Detect which cell encompasses the target text, then output its (x, y) center coordinate. 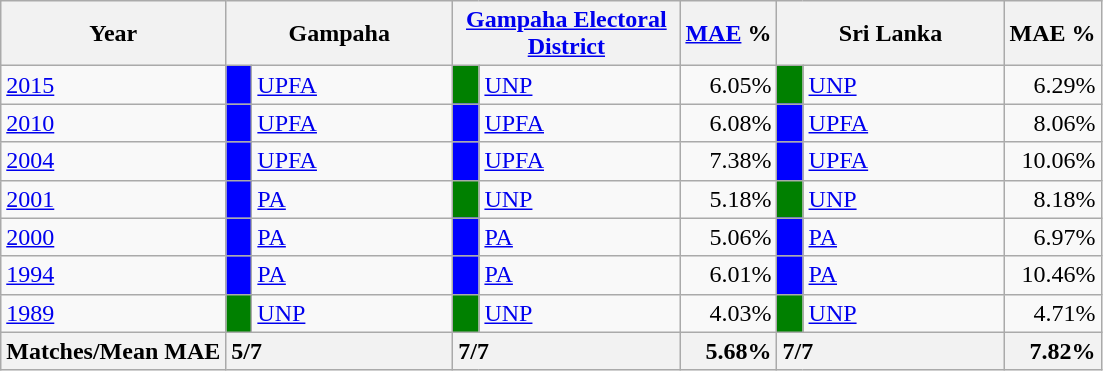
Year (114, 34)
Gampaha (340, 34)
6.01% (728, 275)
6.97% (1052, 237)
1994 (114, 275)
10.46% (1052, 275)
5.68% (728, 351)
7.82% (1052, 351)
1989 (114, 313)
4.71% (1052, 313)
2000 (114, 237)
8.06% (1052, 123)
6.08% (728, 123)
Sri Lanka (890, 34)
4.03% (728, 313)
Matches/Mean MAE (114, 351)
5/7 (340, 351)
2004 (114, 161)
6.29% (1052, 85)
8.18% (1052, 199)
6.05% (728, 85)
2001 (114, 199)
Gampaha Electoral District (566, 34)
5.06% (728, 237)
2010 (114, 123)
7.38% (728, 161)
10.06% (1052, 161)
5.18% (728, 199)
2015 (114, 85)
